From the cell containing the given text, extract its center point as [x, y] coordinate. 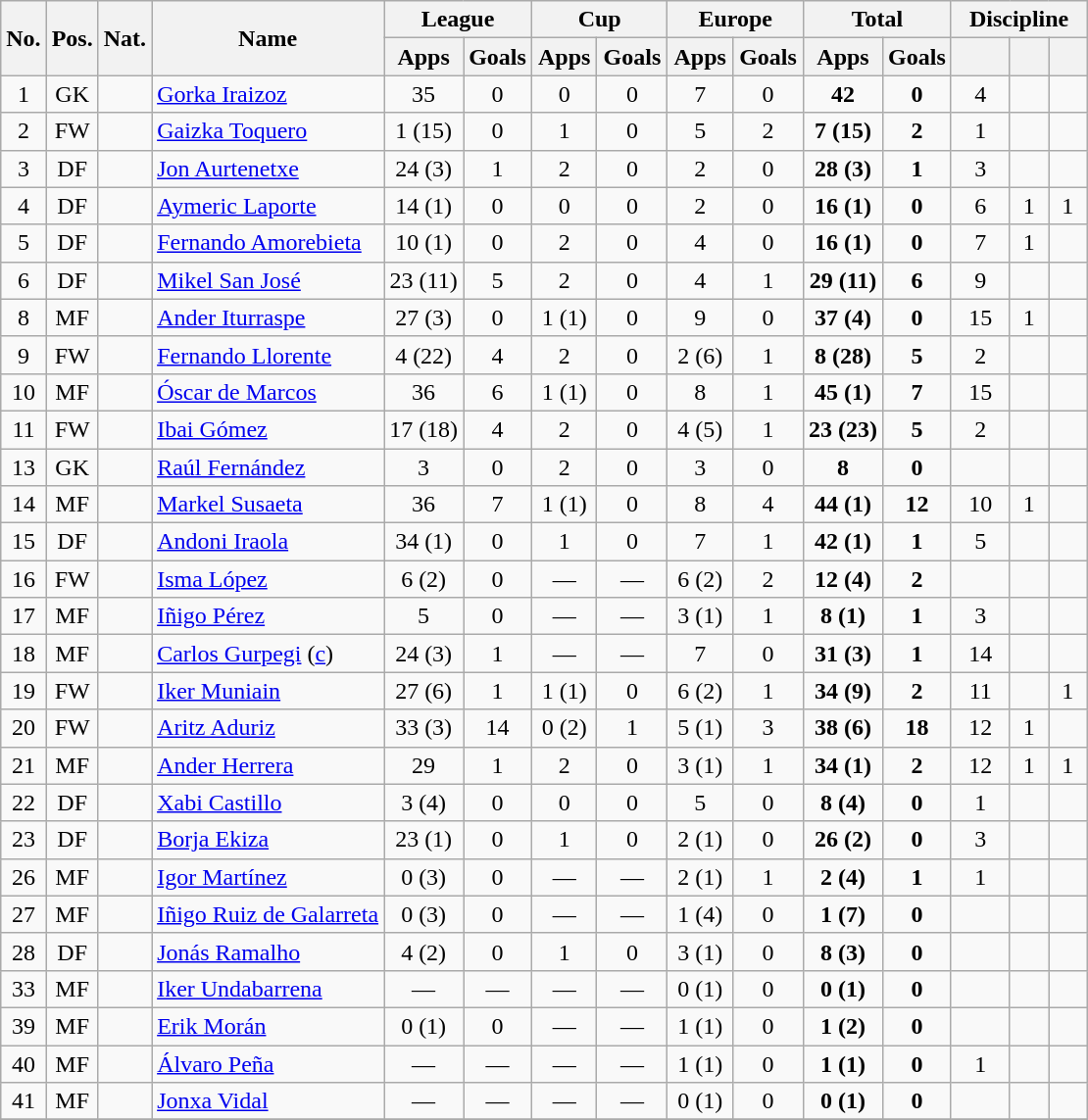
Óscar de Marcos [269, 392]
Xabi Castillo [269, 803]
35 [423, 94]
23 (1) [423, 840]
12 (4) [843, 579]
8 (28) [843, 355]
Carlos Gurpegi (c) [269, 654]
29 [423, 765]
17 (18) [423, 429]
2 (4) [843, 877]
Jonás Ramalho [269, 951]
1 (4) [700, 914]
Igor Martínez [269, 877]
27 (6) [423, 691]
22 [24, 803]
Name [269, 38]
Iñigo Ruiz de Galarreta [269, 914]
39 [24, 1026]
4 (22) [423, 355]
Iñigo Pérez [269, 616]
Aritz Aduriz [269, 728]
Isma López [269, 579]
23 [24, 840]
Gaizka Toquero [269, 131]
20 [24, 728]
Ander Iturraspe [269, 317]
27 [24, 914]
28 [24, 951]
7 (15) [843, 131]
29 (11) [843, 280]
37 (4) [843, 317]
34 (9) [843, 691]
Iker Undabarrena [269, 989]
28 (3) [843, 169]
Ibai Gómez [269, 429]
Borja Ekiza [269, 840]
Jonxa Vidal [269, 1101]
Discipline [1019, 20]
3 (4) [423, 803]
23 (11) [423, 280]
38 (6) [843, 728]
44 (1) [843, 505]
1 (15) [423, 131]
4 (2) [423, 951]
Europe [735, 20]
League [459, 20]
Cup [600, 20]
Jon Aurtenetxe [269, 169]
Nat. [124, 38]
16 [24, 579]
4 (5) [700, 429]
17 [24, 616]
8 (4) [843, 803]
Aymeric Laporte [269, 206]
5 (1) [700, 728]
21 [24, 765]
2 (6) [700, 355]
Mikel San José [269, 280]
26 [24, 877]
Fernando Amorebieta [269, 243]
23 (23) [843, 429]
40 [24, 1063]
No. [24, 38]
Markel Susaeta [269, 505]
Fernando Llorente [269, 355]
19 [24, 691]
Andoni Iraola [269, 542]
33 [24, 989]
Erik Morán [269, 1026]
31 (3) [843, 654]
Ander Herrera [269, 765]
10 (1) [423, 243]
13 [24, 467]
Pos. [73, 38]
Gorka Iraizoz [269, 94]
27 (3) [423, 317]
1 (7) [843, 914]
Álvaro Peña [269, 1063]
42 [843, 94]
42 (1) [843, 542]
1 (2) [843, 1026]
14 (1) [423, 206]
0 (2) [565, 728]
8 (1) [843, 616]
Raúl Fernández [269, 467]
Total [878, 20]
41 [24, 1101]
26 (2) [843, 840]
33 (3) [423, 728]
Iker Muniain [269, 691]
8 (3) [843, 951]
45 (1) [843, 392]
